From the cell containing the given text, extract its center point as (x, y) coordinate. 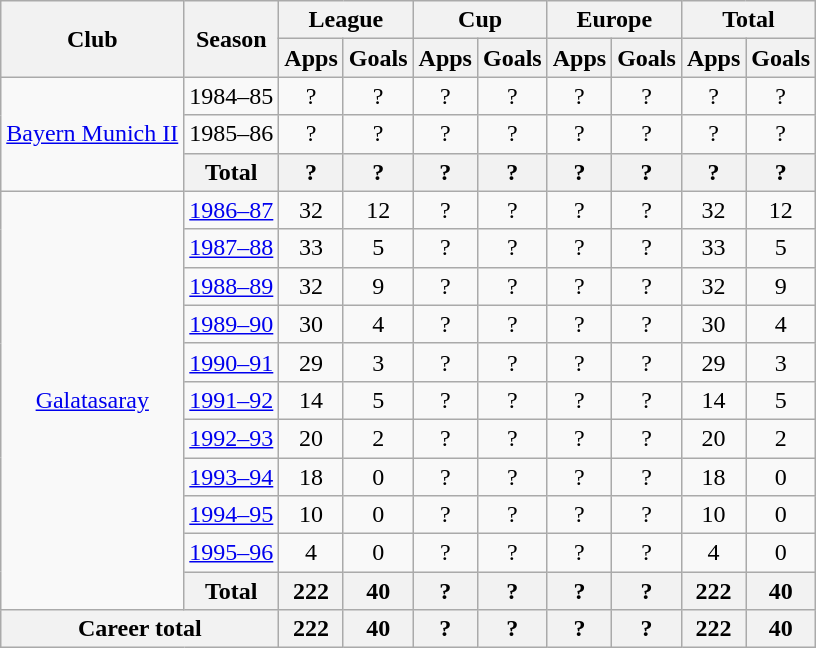
1995–96 (232, 553)
Galatasaray (92, 400)
1987–88 (232, 248)
1993–94 (232, 477)
1989–90 (232, 324)
1992–93 (232, 438)
1986–87 (232, 210)
1994–95 (232, 515)
League (346, 20)
Career total (140, 629)
Europe (614, 20)
Club (92, 39)
1984–85 (232, 96)
1985–86 (232, 134)
Bayern Munich II (92, 134)
1988–89 (232, 286)
Cup (480, 20)
1990–91 (232, 362)
Season (232, 39)
1991–92 (232, 400)
